Search for the cell housing the specified text and yield its [x, y] center coordinate. 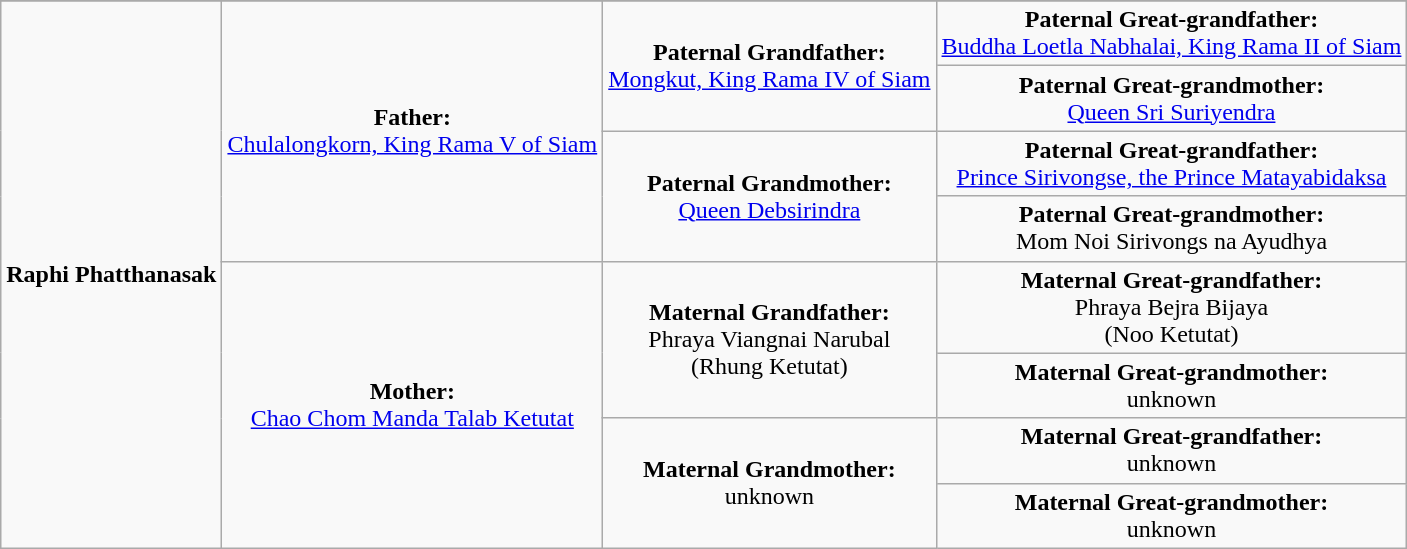
Maternal Great-grandfather:unknown [1172, 450]
Mother:Chao Chom Manda Talab Ketutat [412, 404]
Father:Chulalongkorn, King Rama V of Siam [412, 131]
Paternal Great-grandfather:Prince Sirivongse, the Prince Matayabidaksa [1172, 164]
Paternal Grandmother:Queen Debsirindra [770, 196]
Maternal Grandfather:Phraya Viangnai Narubal(Rhung Ketutat) [770, 340]
Maternal Great-grandfather:Phraya Bejra Bijaya(Noo Ketutat) [1172, 307]
Maternal Grandmother:unknown [770, 483]
Paternal Great-grandmother:Queen Sri Suriyendra [1172, 98]
Raphi Phatthanasak [112, 275]
Paternal Grandfather:Mongkut, King Rama IV of Siam [770, 66]
Paternal Great-grandmother:Mom Noi Sirivongs na Ayudhya [1172, 228]
Paternal Great-grandfather:Buddha Loetla Nabhalai, King Rama II of Siam [1172, 34]
